Scan for the cell matching the given text and deliver its [X, Y] coordinate at center. 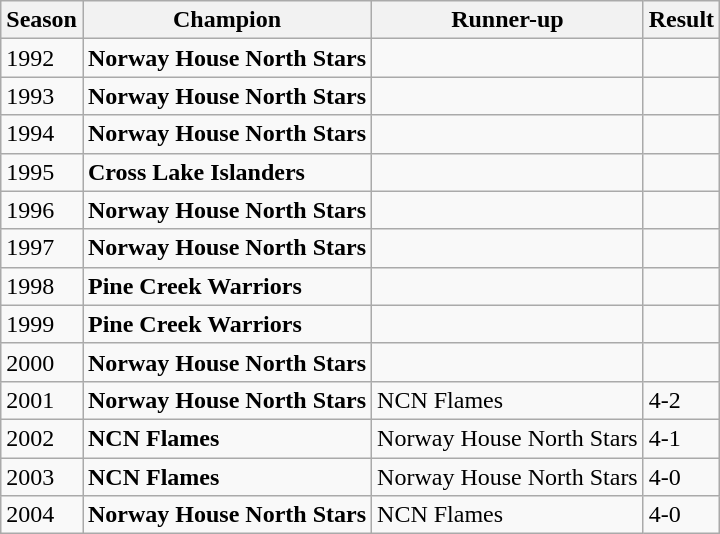
1999 [42, 324]
2000 [42, 362]
Champion [226, 20]
1992 [42, 58]
Cross Lake Islanders [226, 172]
1993 [42, 96]
4-1 [681, 438]
Runner-up [508, 20]
2003 [42, 477]
4-2 [681, 400]
2002 [42, 438]
1997 [42, 248]
2004 [42, 515]
1996 [42, 210]
Result [681, 20]
1994 [42, 134]
Season [42, 20]
2001 [42, 400]
1995 [42, 172]
1998 [42, 286]
